Identify which cell holds the provided text, then report its [x, y] central coordinate. 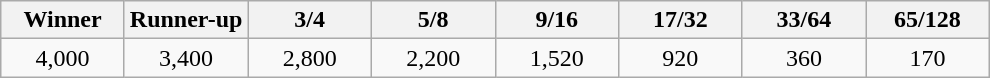
Winner [63, 20]
2,200 [433, 58]
9/16 [557, 20]
920 [681, 58]
33/64 [804, 20]
360 [804, 58]
1,520 [557, 58]
170 [928, 58]
2,800 [310, 58]
5/8 [433, 20]
17/32 [681, 20]
4,000 [63, 58]
65/128 [928, 20]
3,400 [186, 58]
3/4 [310, 20]
Runner-up [186, 20]
